Detect which cell encompasses the target text, then output its [X, Y] center coordinate. 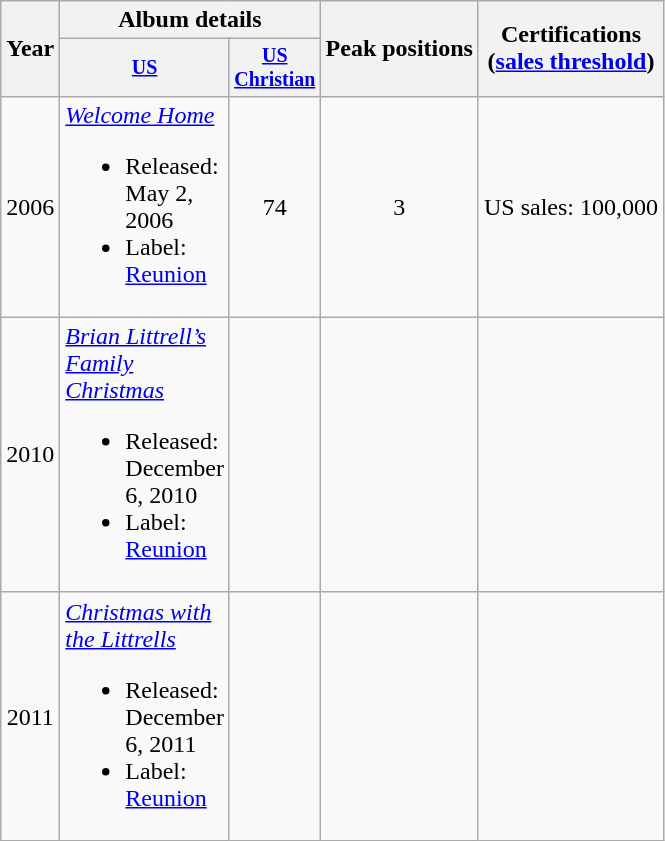
Brian Littrell’s Family ChristmasReleased: December 6, 2010Label: Reunion [145, 454]
Christmas with the LittrellsReleased: December 6, 2011Label: Reunion [145, 716]
US [145, 68]
US sales: 100,000 [570, 206]
74 [274, 206]
Certifications(sales threshold) [570, 49]
Year [30, 49]
Welcome HomeReleased: May 2, 2006Label: Reunion [145, 206]
3 [399, 206]
2006 [30, 206]
Peak positions [399, 49]
2011 [30, 716]
2010 [30, 454]
USChristian [274, 68]
Album details [190, 20]
